Capture the cell that displays the provided text and extract its [x, y] central coordinate. 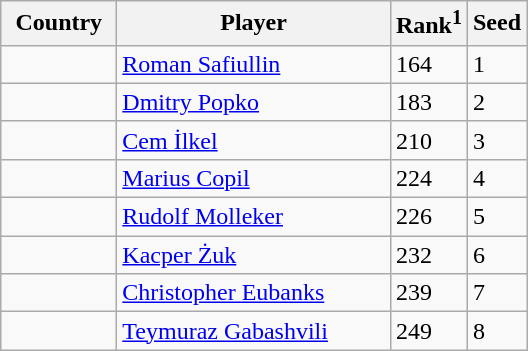
Player [254, 24]
3 [496, 140]
224 [428, 178]
Cem İlkel [254, 140]
226 [428, 217]
8 [496, 331]
Dmitry Popko [254, 102]
Kacper Żuk [254, 255]
183 [428, 102]
Country [59, 24]
232 [428, 255]
2 [496, 102]
Marius Copil [254, 178]
5 [496, 217]
Roman Safiullin [254, 64]
6 [496, 255]
164 [428, 64]
7 [496, 293]
210 [428, 140]
Rank1 [428, 24]
249 [428, 331]
Seed [496, 24]
Rudolf Molleker [254, 217]
Christopher Eubanks [254, 293]
239 [428, 293]
1 [496, 64]
4 [496, 178]
Teymuraz Gabashvili [254, 331]
